From the cell containing the given text, extract its center point as (X, Y) coordinate. 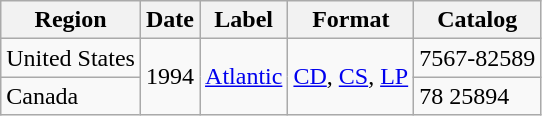
Atlantic (244, 77)
CD, CS, LP (351, 77)
7567-82589 (478, 58)
Region (71, 20)
Canada (71, 96)
Label (244, 20)
Format (351, 20)
United States (71, 58)
78 25894 (478, 96)
Catalog (478, 20)
1994 (170, 77)
Date (170, 20)
